Locate the cell with the specified text and output its (x, y) center coordinate. 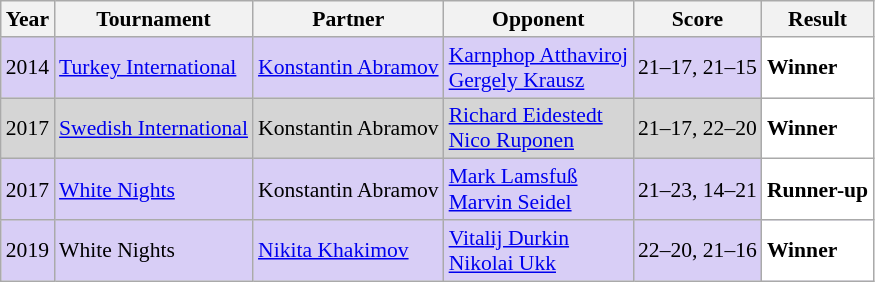
2019 (28, 250)
21–17, 22–20 (698, 128)
Score (698, 19)
Vitalij Durkin Nikolai Ukk (538, 250)
21–17, 21–15 (698, 68)
Partner (348, 19)
Richard Eidestedt Nico Ruponen (538, 128)
Nikita Khakimov (348, 250)
Result (818, 19)
Karnphop Atthaviroj Gergely Krausz (538, 68)
Swedish International (154, 128)
Runner-up (818, 190)
2014 (28, 68)
Mark Lamsfuß Marvin Seidel (538, 190)
21–23, 14–21 (698, 190)
22–20, 21–16 (698, 250)
Year (28, 19)
Tournament (154, 19)
Turkey International (154, 68)
Opponent (538, 19)
